From the cell containing the given text, extract its center point as [x, y] coordinate. 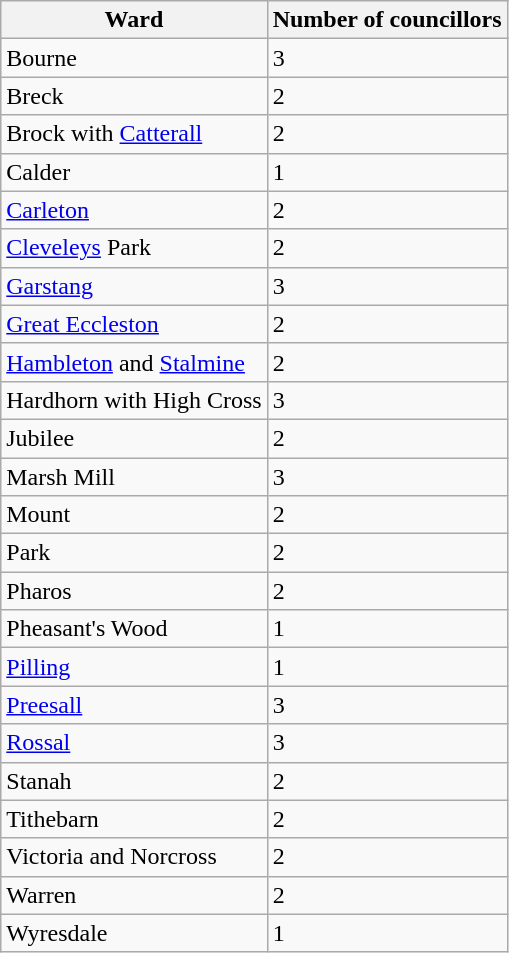
Hambleton and Stalmine [134, 362]
Rossal [134, 743]
Stanah [134, 781]
Pilling [134, 667]
Pharos [134, 591]
Ward [134, 20]
Marsh Mill [134, 477]
Cleveleys Park [134, 248]
Garstang [134, 286]
Hardhorn with High Cross [134, 400]
Bourne [134, 58]
Pheasant's Wood [134, 629]
Park [134, 553]
Number of councillors [387, 20]
Carleton [134, 210]
Calder [134, 172]
Great Eccleston [134, 324]
Tithebarn [134, 819]
Preesall [134, 705]
Warren [134, 895]
Mount [134, 515]
Brock with Catterall [134, 134]
Victoria and Norcross [134, 857]
Breck [134, 96]
Wyresdale [134, 933]
Jubilee [134, 438]
